Provide the [x, y] coordinate of the cell's center where the given text is located.  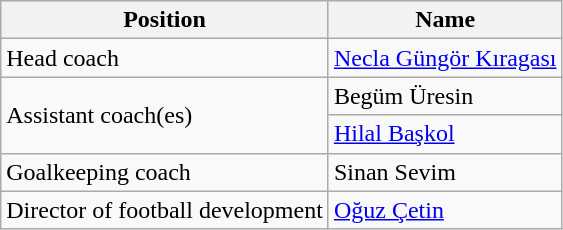
Director of football development [165, 210]
Hilal Başkol [445, 134]
Sinan Sevim [445, 172]
Begüm Üresin [445, 96]
Name [445, 20]
Position [165, 20]
Necla Güngör Kıragası [445, 58]
Oğuz Çetin [445, 210]
Assistant coach(es) [165, 115]
Head coach [165, 58]
Goalkeeping coach [165, 172]
